Return (X, Y) of the center of cell containing provided text 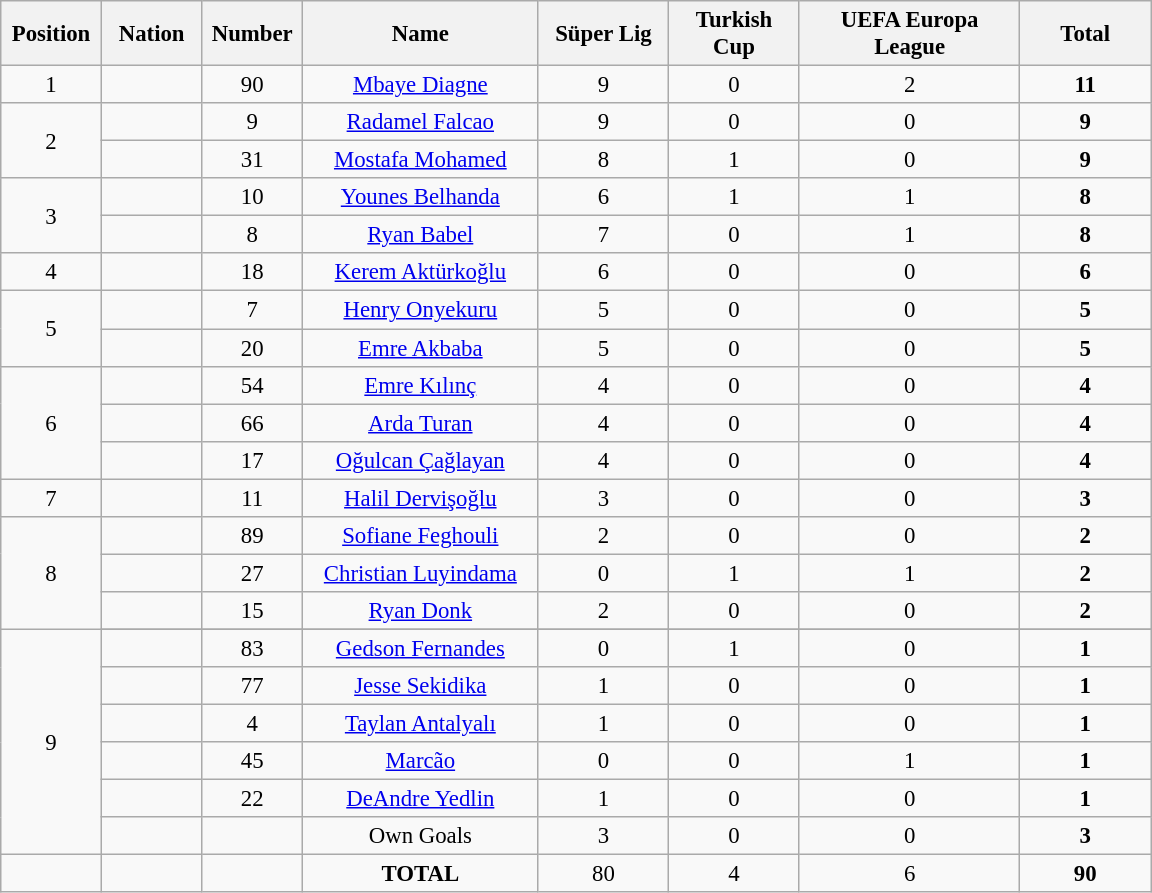
DeAndre Yedlin (421, 799)
Radamel Falcao (421, 122)
Taylan Antalyalı (421, 724)
18 (252, 273)
Emre Akbaba (421, 348)
Arda Turan (421, 423)
Name (421, 34)
Total (1086, 34)
Süper Lig (604, 34)
10 (252, 197)
80 (604, 874)
77 (252, 686)
UEFA Europa League (910, 34)
Own Goals (421, 836)
27 (252, 573)
Mbaye Diagne (421, 85)
Position (52, 34)
Christian Luyindama (421, 573)
Oğulcan Çağlayan (421, 460)
Turkish Cup (734, 34)
Emre Kılınç (421, 385)
83 (252, 648)
Jesse Sekidika (421, 686)
Ryan Donk (421, 611)
Henry Onyekuru (421, 310)
20 (252, 348)
Ryan Babel (421, 235)
TOTAL (421, 874)
Younes Belhanda (421, 197)
22 (252, 799)
Kerem Aktürkoğlu (421, 273)
54 (252, 385)
17 (252, 460)
45 (252, 761)
Marcão (421, 761)
Mostafa Mohamed (421, 160)
15 (252, 611)
Halil Dervişoğlu (421, 498)
Sofiane Feghouli (421, 536)
Nation (152, 34)
66 (252, 423)
Number (252, 34)
31 (252, 160)
89 (252, 536)
Gedson Fernandes (421, 648)
